Find where the given text appears and provide that cell's center as [x, y] coordinate. 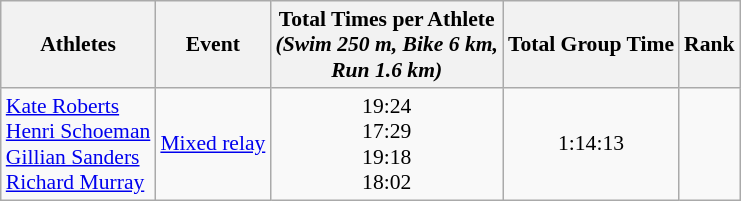
Kate RobertsHenri SchoemanGillian SandersRichard Murray [78, 144]
Rank [710, 44]
Total Times per Athlete (Swim 250 m, Bike 6 km, Run 1.6 km) [386, 44]
Event [212, 44]
Mixed relay [212, 144]
Athletes [78, 44]
19:2417:2919:1818:02 [386, 144]
1:14:13 [591, 144]
Total Group Time [591, 44]
